Detect which cell encompasses the target text, then output its [X, Y] center coordinate. 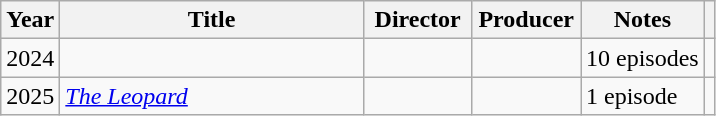
Notes [642, 20]
Title [212, 20]
2025 [30, 96]
1 episode [642, 96]
Producer [526, 20]
2024 [30, 58]
Director [418, 20]
Year [30, 20]
10 episodes [642, 58]
The Leopard [212, 96]
